Scan for the cell matching the given text and deliver its (x, y) coordinate at center. 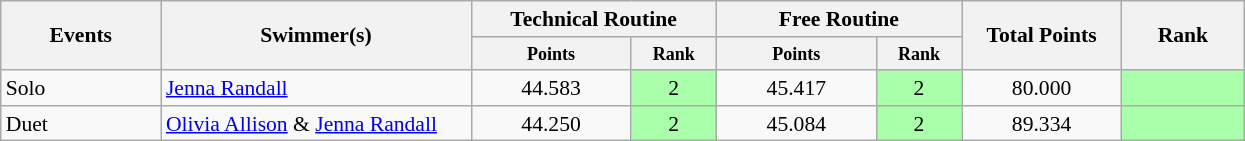
Jenna Randall (316, 88)
80.000 (1042, 88)
45.417 (796, 88)
Total Points (1042, 36)
Free Routine (838, 19)
Swimmer(s) (316, 36)
Events (81, 36)
Solo (81, 88)
Technical Routine (594, 19)
44.583 (551, 88)
